Find where the given text appears and provide that cell's center as [x, y] coordinate. 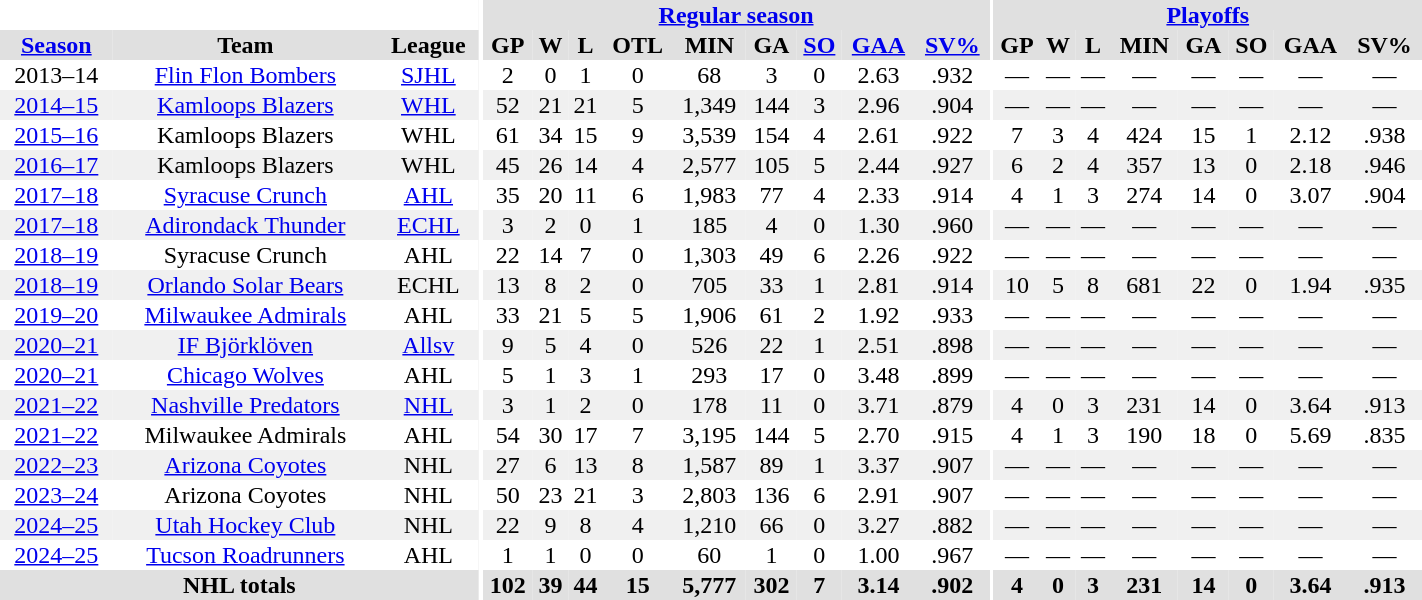
2.96 [878, 105]
3.14 [878, 585]
27 [508, 465]
2.12 [1310, 135]
3,539 [709, 135]
3.71 [878, 405]
.933 [952, 315]
1.92 [878, 315]
526 [709, 345]
274 [1144, 195]
178 [709, 405]
2019–20 [56, 315]
1,906 [709, 315]
2014–15 [56, 105]
5.69 [1310, 435]
68 [709, 75]
Team [246, 45]
2022–23 [56, 465]
45 [508, 165]
34 [550, 135]
1,303 [709, 255]
35 [508, 195]
2.81 [878, 285]
49 [771, 255]
2.26 [878, 255]
Playoffs [1208, 15]
Allsv [428, 345]
.882 [952, 525]
1.00 [878, 555]
30 [550, 435]
.899 [952, 375]
Nashville Predators [246, 405]
2.61 [878, 135]
.938 [1384, 135]
66 [771, 525]
185 [709, 225]
.967 [952, 555]
Orlando Solar Bears [246, 285]
1,349 [709, 105]
3.07 [1310, 195]
2016–17 [56, 165]
3.27 [878, 525]
2013–14 [56, 75]
293 [709, 375]
105 [771, 165]
50 [508, 495]
89 [771, 465]
154 [771, 135]
357 [1144, 165]
2.33 [878, 195]
Utah Hockey Club [246, 525]
2.44 [878, 165]
Flin Flon Bombers [246, 75]
.902 [952, 585]
.927 [952, 165]
302 [771, 585]
44 [586, 585]
10 [1018, 285]
2015–16 [56, 135]
52 [508, 105]
.898 [952, 345]
IF Björklöven [246, 345]
1.30 [878, 225]
190 [1144, 435]
1,210 [709, 525]
60 [709, 555]
.946 [1384, 165]
2.91 [878, 495]
2023–24 [56, 495]
2.18 [1310, 165]
681 [1144, 285]
2.70 [878, 435]
NHL totals [240, 585]
424 [1144, 135]
5,777 [709, 585]
20 [550, 195]
39 [550, 585]
.915 [952, 435]
.935 [1384, 285]
3.48 [878, 375]
.835 [1384, 435]
18 [1203, 435]
League [428, 45]
77 [771, 195]
3.37 [878, 465]
1.94 [1310, 285]
26 [550, 165]
Chicago Wolves [246, 375]
Tucson Roadrunners [246, 555]
Regular season [736, 15]
.879 [952, 405]
Season [56, 45]
102 [508, 585]
1,587 [709, 465]
705 [709, 285]
Adirondack Thunder [246, 225]
3,195 [709, 435]
OTL [638, 45]
SJHL [428, 75]
136 [771, 495]
2,577 [709, 165]
23 [550, 495]
.960 [952, 225]
1,983 [709, 195]
54 [508, 435]
.932 [952, 75]
2.51 [878, 345]
2.63 [878, 75]
2,803 [709, 495]
